Find where the given text appears and provide that cell's center as (x, y) coordinate. 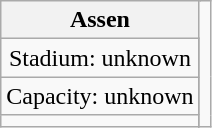
Assen (100, 20)
Stadium: unknown (100, 58)
Capacity: unknown (100, 96)
